Extract the [x, y] coordinate from the center of the cell holding the provided text.  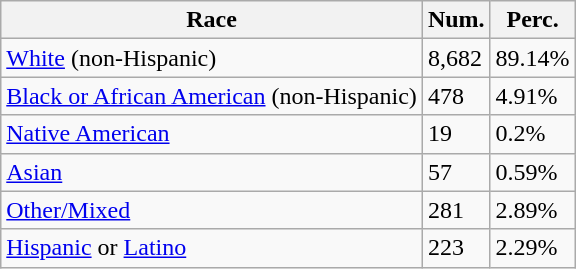
Num. [456, 20]
19 [456, 134]
89.14% [532, 58]
4.91% [532, 96]
0.59% [532, 172]
Perc. [532, 20]
2.29% [532, 248]
223 [456, 248]
Hispanic or Latino [212, 248]
Native American [212, 134]
Black or African American (non-Hispanic) [212, 96]
281 [456, 210]
White (non-Hispanic) [212, 58]
Asian [212, 172]
2.89% [532, 210]
8,682 [456, 58]
Other/Mixed [212, 210]
478 [456, 96]
Race [212, 20]
57 [456, 172]
0.2% [532, 134]
